Return the (X, Y) coordinate for the center point of the cell that contains the specified text.  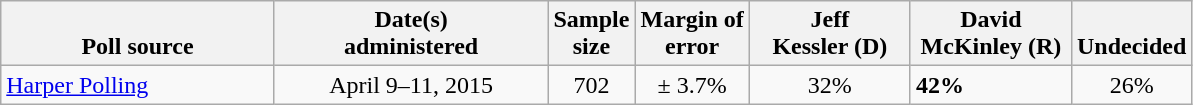
Margin oferror (692, 34)
± 3.7% (692, 85)
32% (830, 85)
Undecided (1131, 34)
Harper Polling (138, 85)
Date(s)administered (411, 34)
Poll source (138, 34)
26% (1131, 85)
42% (990, 85)
702 (592, 85)
April 9–11, 2015 (411, 85)
Samplesize (592, 34)
JeffKessler (D) (830, 34)
DavidMcKinley (R) (990, 34)
